Return (x, y) of the center of cell containing provided text 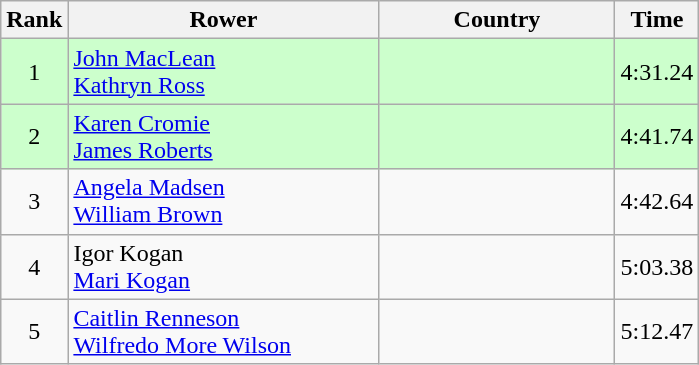
3 (34, 202)
John MacLeanKathryn Ross (224, 72)
5:03.38 (657, 266)
Caitlin RennesonWilfredo More Wilson (224, 332)
4:42.64 (657, 202)
4 (34, 266)
4:31.24 (657, 72)
Igor KoganMari Kogan (224, 266)
1 (34, 72)
Karen CromieJames Roberts (224, 136)
2 (34, 136)
4:41.74 (657, 136)
Rank (34, 20)
Angela MadsenWilliam Brown (224, 202)
Time (657, 20)
Rower (224, 20)
5:12.47 (657, 332)
Country (497, 20)
5 (34, 332)
